Pinpoint the cell where the given text exists, returning its [X, Y] midpoint coordinate. 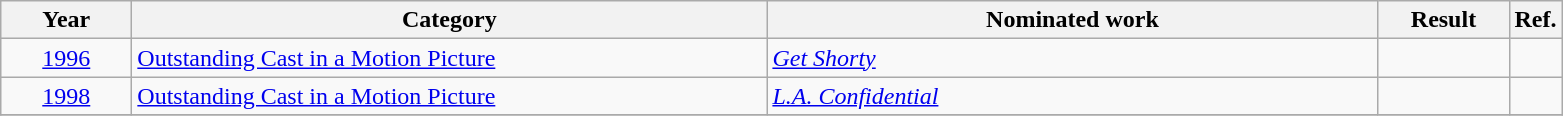
Ref. [1536, 20]
1998 [66, 96]
Get Shorty [1072, 58]
Result [1444, 20]
Year [66, 20]
L.A. Confidential [1072, 96]
1996 [66, 58]
Category [450, 20]
Nominated work [1072, 20]
